Scan for the cell matching the given text and deliver its (x, y) coordinate at center. 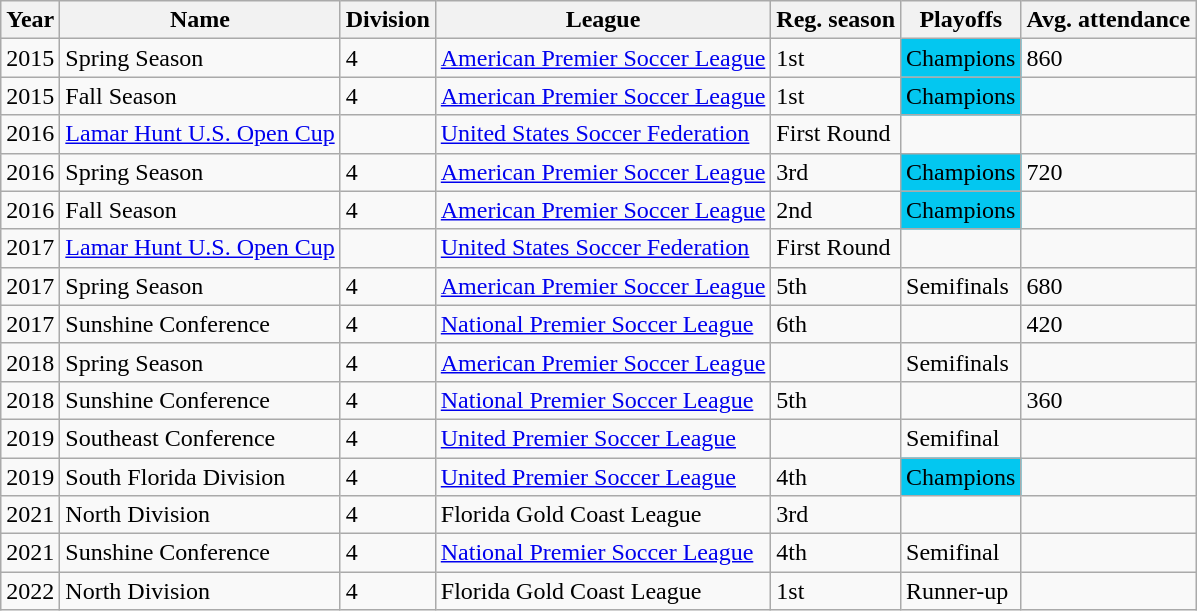
720 (1108, 172)
Avg. attendance (1108, 20)
League (603, 20)
420 (1108, 324)
860 (1108, 58)
Playoffs (961, 20)
South Florida Division (200, 477)
Name (200, 20)
Year (30, 20)
360 (1108, 400)
6th (836, 324)
2nd (836, 210)
Division (388, 20)
Southeast Conference (200, 438)
Runner-up (961, 591)
2022 (30, 591)
Reg. season (836, 20)
680 (1108, 286)
